Provide the [X, Y] coordinate of the cell's center where the given text is located.  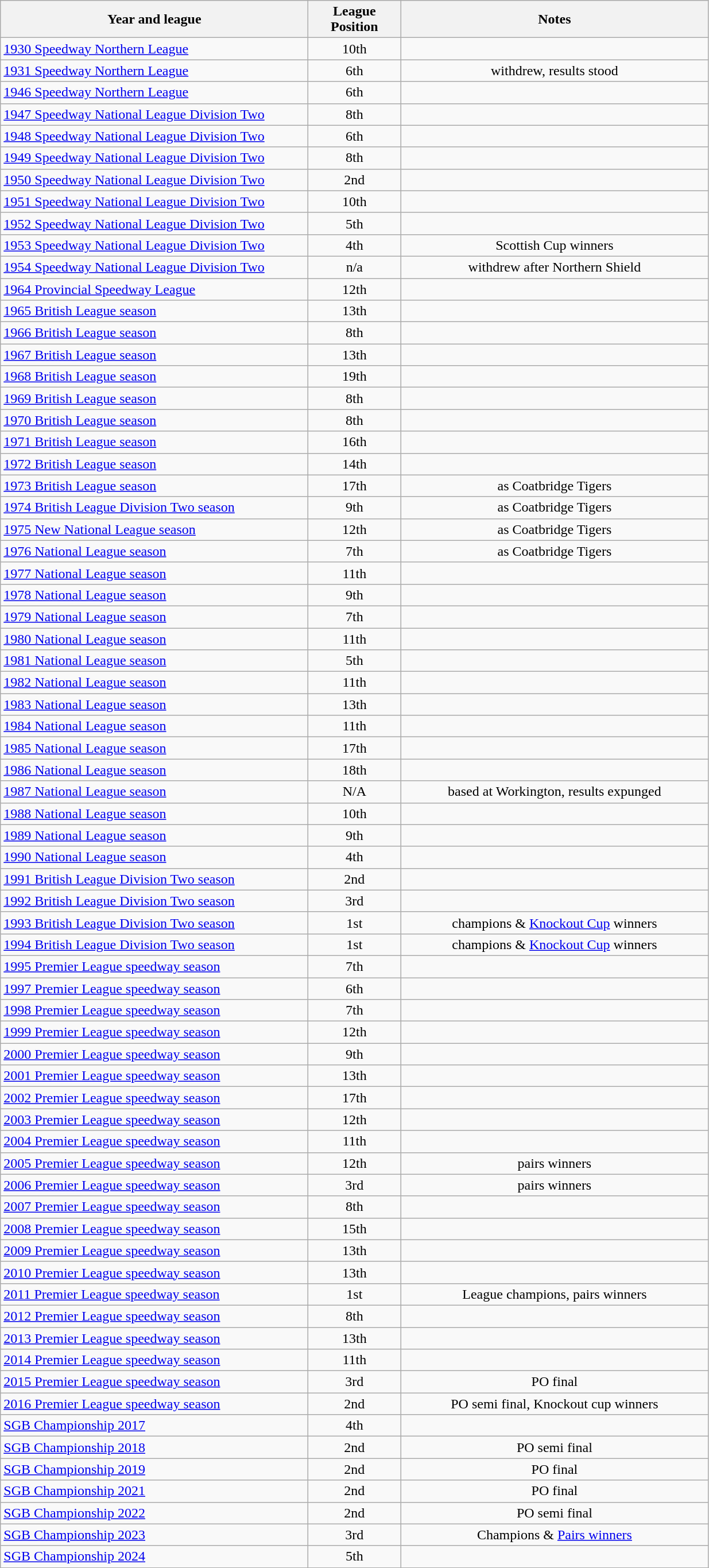
2012 Premier League speedway season [154, 1316]
Champions & Pairs winners [555, 1535]
1973 British League season [154, 486]
2008 Premier League speedway season [154, 1229]
SGB Championship 2024 [154, 1557]
1992 British League Division Two season [154, 901]
PO semi final, Knockout cup winners [555, 1404]
2003 Premier League speedway season [154, 1120]
2007 Premier League speedway season [154, 1207]
16th [355, 442]
League Position [355, 20]
1946 Speedway Northern League [154, 92]
1994 British League Division Two season [154, 944]
2006 Premier League speedway season [154, 1185]
2004 Premier League speedway season [154, 1141]
2001 Premier League speedway season [154, 1076]
1951 Speedway National League Division Two [154, 202]
1987 National League season [154, 792]
1999 Premier League speedway season [154, 1032]
2000 Premier League speedway season [154, 1054]
2005 Premier League speedway season [154, 1163]
1950 Speedway National League Division Two [154, 180]
League champions, pairs winners [555, 1294]
1967 British League season [154, 355]
1984 National League season [154, 726]
1974 British League Division Two season [154, 508]
2009 Premier League speedway season [154, 1250]
Scottish Cup winners [555, 245]
based at Workington, results expunged [555, 792]
18th [355, 770]
1991 British League Division Two season [154, 879]
2015 Premier League speedway season [154, 1382]
1998 Premier League speedway season [154, 1011]
1966 British League season [154, 333]
1954 Speedway National League Division Two [154, 267]
1969 British League season [154, 398]
1947 Speedway National League Division Two [154, 114]
SGB Championship 2023 [154, 1535]
1978 National League season [154, 595]
Year and league [154, 20]
1989 National League season [154, 835]
1995 Premier League speedway season [154, 966]
SGB Championship 2022 [154, 1513]
1930 Speedway Northern League [154, 49]
1948 Speedway National League Division Two [154, 136]
SGB Championship 2021 [154, 1491]
SGB Championship 2019 [154, 1469]
Notes [555, 20]
2010 Premier League speedway season [154, 1272]
1964 Provincial Speedway League [154, 289]
withdrew, results stood [555, 71]
1970 British League season [154, 420]
1965 British League season [154, 311]
1931 Speedway Northern League [154, 71]
1975 New National League season [154, 529]
N/A [355, 792]
SGB Championship 2017 [154, 1426]
2016 Premier League speedway season [154, 1404]
1972 British League season [154, 464]
1953 Speedway National League Division Two [154, 245]
1993 British League Division Two season [154, 923]
14th [355, 464]
1976 National League season [154, 551]
1952 Speedway National League Division Two [154, 223]
2014 Premier League speedway season [154, 1360]
15th [355, 1229]
1981 National League season [154, 661]
1985 National League season [154, 748]
1949 Speedway National League Division Two [154, 158]
1983 National League season [154, 704]
1982 National League season [154, 683]
withdrew after Northern Shield [555, 267]
2011 Premier League speedway season [154, 1294]
1980 National League season [154, 639]
2013 Premier League speedway season [154, 1338]
1986 National League season [154, 770]
n/a [355, 267]
2002 Premier League speedway season [154, 1098]
1997 Premier League speedway season [154, 988]
19th [355, 377]
1968 British League season [154, 377]
1988 National League season [154, 814]
1990 National League season [154, 857]
1979 National League season [154, 617]
SGB Championship 2018 [154, 1447]
1971 British League season [154, 442]
1977 National League season [154, 573]
